Pinpoint the cell where the given text exists, returning its (X, Y) midpoint coordinate. 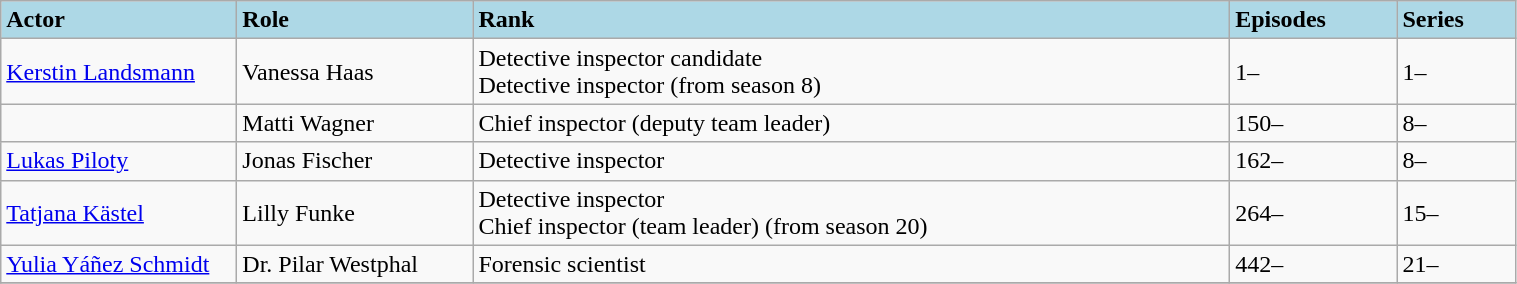
Detective inspector (852, 161)
Matti Wagner (355, 123)
Jonas Fischer (355, 161)
Lukas Piloty (119, 161)
Lilly Funke (355, 212)
Rank (852, 20)
264– (1314, 212)
Forensic scientist (852, 264)
15– (1456, 212)
150– (1314, 123)
Series (1456, 20)
Detective inspectorChief inspector (team leader) (from season 20) (852, 212)
Role (355, 20)
Kerstin Landsmann (119, 72)
21– (1456, 264)
Chief inspector (deputy team leader) (852, 123)
Vanessa Haas (355, 72)
Tatjana Kästel (119, 212)
Dr. Pilar Westphal (355, 264)
Detective inspector candidateDetective inspector (from season 8) (852, 72)
Episodes (1314, 20)
162– (1314, 161)
Actor (119, 20)
Yulia Yáñez Schmidt (119, 264)
442– (1314, 264)
